Scan for the cell matching the given text and deliver its (x, y) coordinate at center. 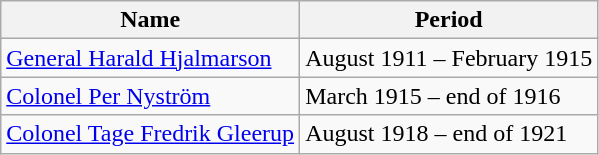
Colonel Tage Fredrik Gleerup (150, 134)
Colonel Per Nyström (150, 96)
General Harald Hjalmarson (150, 58)
August 1911 – February 1915 (449, 58)
Period (449, 20)
August 1918 – end of 1921 (449, 134)
March 1915 – end of 1916 (449, 96)
Name (150, 20)
